Capture the cell that displays the provided text and extract its (X, Y) central coordinate. 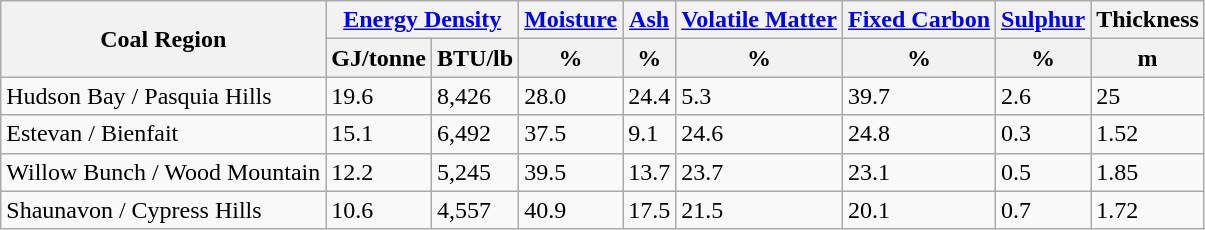
Hudson Bay / Pasquia Hills (164, 96)
39.7 (918, 96)
0.7 (1044, 210)
28.0 (571, 96)
24.6 (760, 134)
4,557 (476, 210)
40.9 (571, 210)
19.6 (379, 96)
1.72 (1148, 210)
17.5 (650, 210)
Energy Density (422, 20)
BTU/lb (476, 58)
1.85 (1148, 172)
Shaunavon / Cypress Hills (164, 210)
24.4 (650, 96)
13.7 (650, 172)
0.3 (1044, 134)
Thickness (1148, 20)
20.1 (918, 210)
21.5 (760, 210)
Willow Bunch / Wood Mountain (164, 172)
Coal Region (164, 39)
Sulphur (1044, 20)
23.7 (760, 172)
25 (1148, 96)
9.1 (650, 134)
10.6 (379, 210)
Fixed Carbon (918, 20)
6,492 (476, 134)
1.52 (1148, 134)
15.1 (379, 134)
12.2 (379, 172)
5.3 (760, 96)
39.5 (571, 172)
Moisture (571, 20)
8,426 (476, 96)
24.8 (918, 134)
GJ/tonne (379, 58)
Estevan / Bienfait (164, 134)
m (1148, 58)
0.5 (1044, 172)
37.5 (571, 134)
23.1 (918, 172)
2.6 (1044, 96)
Volatile Matter (760, 20)
Ash (650, 20)
5,245 (476, 172)
